Capture the cell that displays the provided text and extract its (x, y) central coordinate. 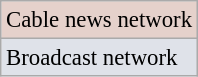
Cable news network (100, 20)
Broadcast network (100, 58)
